Pinpoint the cell where the given text exists, returning its (x, y) midpoint coordinate. 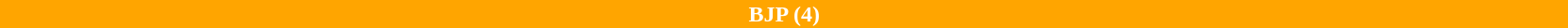
BJP (4) (784, 14)
